Pinpoint the cell where the given text exists, returning its [X, Y] midpoint coordinate. 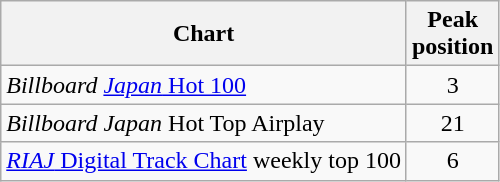
3 [452, 85]
Chart [204, 34]
Peakposition [452, 34]
Billboard Japan Hot Top Airplay [204, 123]
6 [452, 161]
RIAJ Digital Track Chart weekly top 100 [204, 161]
Billboard Japan Hot 100 [204, 85]
21 [452, 123]
